Find where the given text appears and provide that cell's center as (X, Y) coordinate. 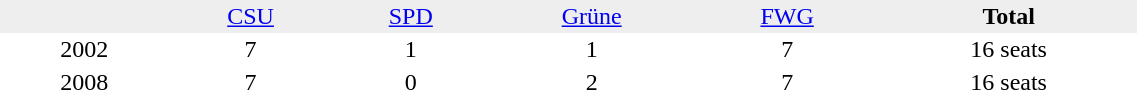
2002 (84, 50)
CSU (250, 16)
SPD (411, 16)
FWG (788, 16)
Grüne (592, 16)
